Provide the (X, Y) coordinate of the cell's center where the given text is located.  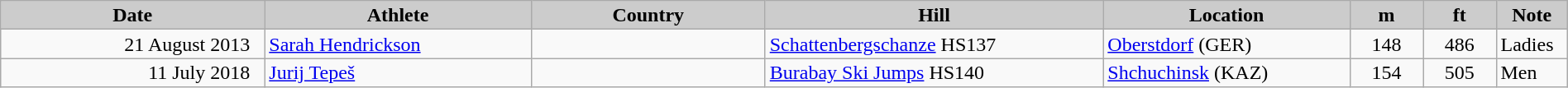
Date (132, 15)
Men (1532, 72)
486 (1460, 44)
Hill (935, 15)
Oberstdorf (GER) (1226, 44)
21 August 2013 (132, 44)
11 July 2018 (132, 72)
Sarah Hendrickson (398, 44)
Note (1532, 15)
Jurij Tepeš (398, 72)
m (1386, 15)
505 (1460, 72)
Location (1226, 15)
154 (1386, 72)
Shchuchinsk (KAZ) (1226, 72)
Burabay Ski Jumps HS140 (935, 72)
Schattenbergschanze HS137 (935, 44)
Country (648, 15)
ft (1460, 15)
Ladies (1532, 44)
148 (1386, 44)
Athlete (398, 15)
